Locate the cell with the specified text and output its [x, y] center coordinate. 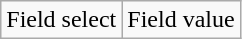
Field value [181, 20]
Field select [62, 20]
